Identify which cell holds the provided text, then report its [x, y] central coordinate. 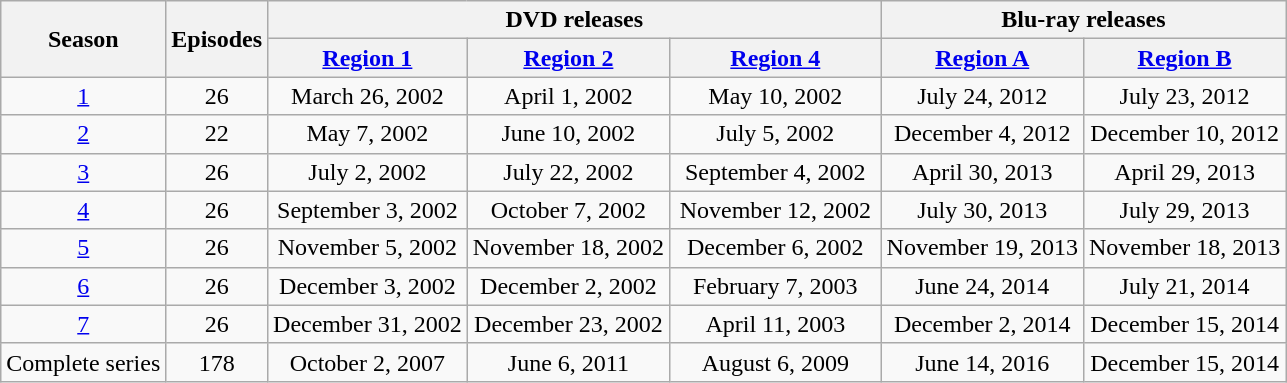
7 [84, 324]
Complete series [84, 362]
June 10, 2002 [568, 134]
March 26, 2002 [368, 96]
July 2, 2002 [368, 172]
April 11, 2003 [776, 324]
Region A [982, 58]
April 1, 2002 [568, 96]
5 [84, 248]
April 29, 2013 [1184, 172]
September 4, 2002 [776, 172]
Region 1 [368, 58]
July 22, 2002 [568, 172]
Region 4 [776, 58]
November 5, 2002 [368, 248]
November 18, 2002 [568, 248]
October 2, 2007 [368, 362]
Blu-ray releases [1084, 20]
September 3, 2002 [368, 210]
May 7, 2002 [368, 134]
November 19, 2013 [982, 248]
6 [84, 286]
December 10, 2012 [1184, 134]
December 31, 2002 [368, 324]
December 4, 2012 [982, 134]
22 [217, 134]
December 2, 2014 [982, 324]
February 7, 2003 [776, 286]
Season [84, 39]
October 7, 2002 [568, 210]
1 [84, 96]
December 3, 2002 [368, 286]
June 6, 2011 [568, 362]
July 29, 2013 [1184, 210]
DVD releases [575, 20]
May 10, 2002 [776, 96]
Episodes [217, 39]
June 24, 2014 [982, 286]
July 30, 2013 [982, 210]
3 [84, 172]
December 2, 2002 [568, 286]
December 6, 2002 [776, 248]
November 12, 2002 [776, 210]
August 6, 2009 [776, 362]
July 24, 2012 [982, 96]
December 23, 2002 [568, 324]
July 21, 2014 [1184, 286]
July 5, 2002 [776, 134]
2 [84, 134]
November 18, 2013 [1184, 248]
Region B [1184, 58]
July 23, 2012 [1184, 96]
June 14, 2016 [982, 362]
Region 2 [568, 58]
178 [217, 362]
4 [84, 210]
April 30, 2013 [982, 172]
